Provide the (x, y) coordinate of the cell's center where the given text is located.  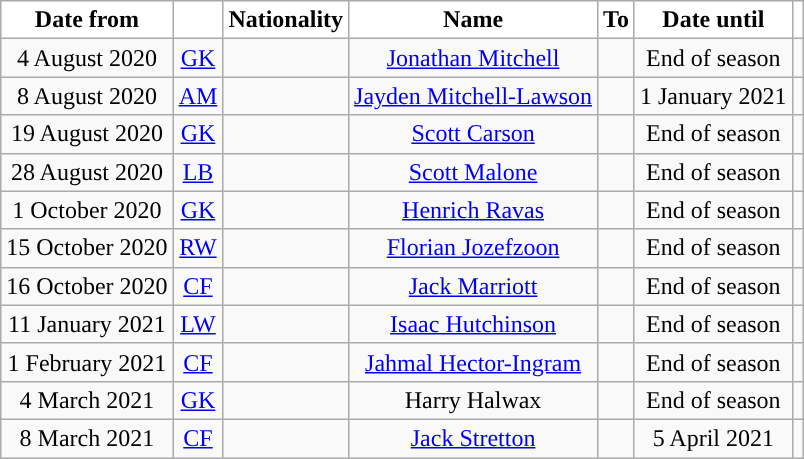
19 August 2020 (87, 134)
LW (198, 324)
Scott Carson (474, 134)
LB (198, 172)
AM (198, 96)
Jayden Mitchell-Lawson (474, 96)
Nationality (286, 20)
1 February 2021 (87, 362)
Jack Stretton (474, 438)
Isaac Hutchinson (474, 324)
Henrich Ravas (474, 210)
To (616, 20)
4 March 2021 (87, 400)
1 January 2021 (713, 96)
5 April 2021 (713, 438)
Scott Malone (474, 172)
8 March 2021 (87, 438)
Date from (87, 20)
11 January 2021 (87, 324)
16 October 2020 (87, 286)
8 August 2020 (87, 96)
Date until (713, 20)
Jahmal Hector-Ingram (474, 362)
Florian Jozefzoon (474, 248)
RW (198, 248)
Harry Halwax (474, 400)
4 August 2020 (87, 58)
28 August 2020 (87, 172)
Name (474, 20)
Jack Marriott (474, 286)
Jonathan Mitchell (474, 58)
15 October 2020 (87, 248)
1 October 2020 (87, 210)
